Find where the given text appears and provide that cell's center as [x, y] coordinate. 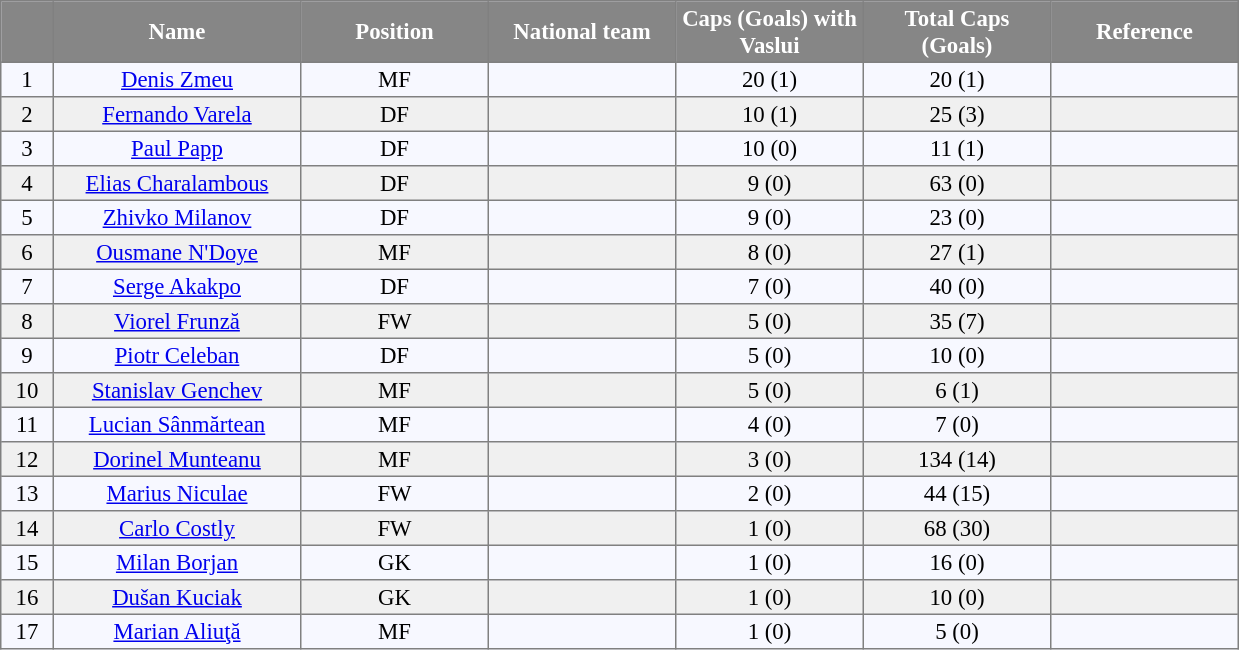
2 (0) [770, 493]
10 (1) [770, 114]
1 [27, 79]
Viorel Frunză [177, 321]
Ousmane N'Doye [177, 252]
13 [27, 493]
9 [27, 355]
Fernando Varela [177, 114]
Paul Papp [177, 148]
17 [27, 631]
National team [582, 32]
Caps (Goals) with Vaslui [770, 32]
3 [27, 148]
16 [27, 597]
35 (7) [957, 321]
Marius Niculae [177, 493]
Marian Aliuţă [177, 631]
2 [27, 114]
11 (1) [957, 148]
Elias Charalambous [177, 183]
40 (0) [957, 286]
Stanislav Genchev [177, 390]
Zhivko Milanov [177, 217]
14 [27, 528]
134 (14) [957, 459]
8 (0) [770, 252]
27 (1) [957, 252]
4 [27, 183]
25 (3) [957, 114]
Carlo Costly [177, 528]
Serge Akakpo [177, 286]
10 [27, 390]
Lucian Sânmărtean [177, 424]
12 [27, 459]
4 (0) [770, 424]
11 [27, 424]
7 [27, 286]
6 (1) [957, 390]
23 (0) [957, 217]
15 [27, 562]
Piotr Celeban [177, 355]
Dorinel Munteanu [177, 459]
5 [27, 217]
68 (30) [957, 528]
44 (15) [957, 493]
16 (0) [957, 562]
63 (0) [957, 183]
3 (0) [770, 459]
Dušan Kuciak [177, 597]
Denis Zmeu [177, 79]
Total Caps (Goals) [957, 32]
Position [395, 32]
Milan Borjan [177, 562]
6 [27, 252]
Reference [1145, 32]
Name [177, 32]
8 [27, 321]
